Scan for the cell matching the given text and deliver its [x, y] coordinate at center. 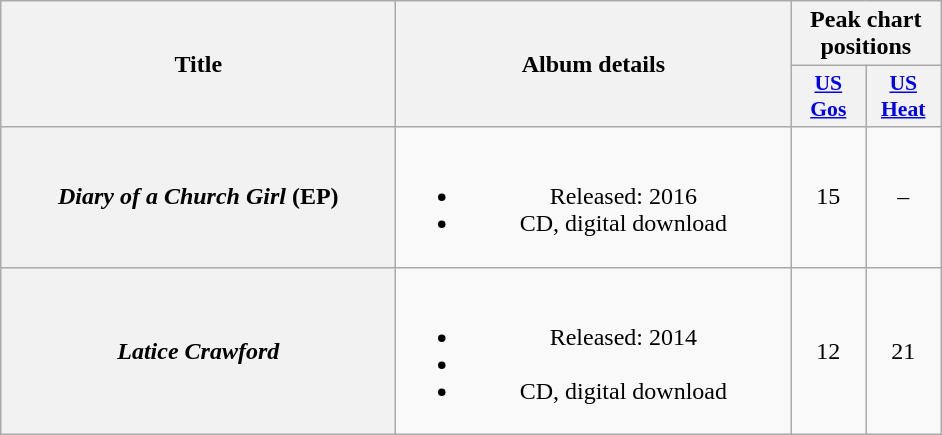
Released: 2016CD, digital download [594, 197]
USGos [828, 96]
Title [198, 64]
Released: 2014CD, digital download [594, 350]
– [904, 197]
Peak chart positions [866, 34]
Latice Crawford [198, 350]
Album details [594, 64]
12 [828, 350]
USHeat [904, 96]
21 [904, 350]
15 [828, 197]
Diary of a Church Girl (EP) [198, 197]
